Output the (x, y) coordinate of the center of the cell containing the given text.  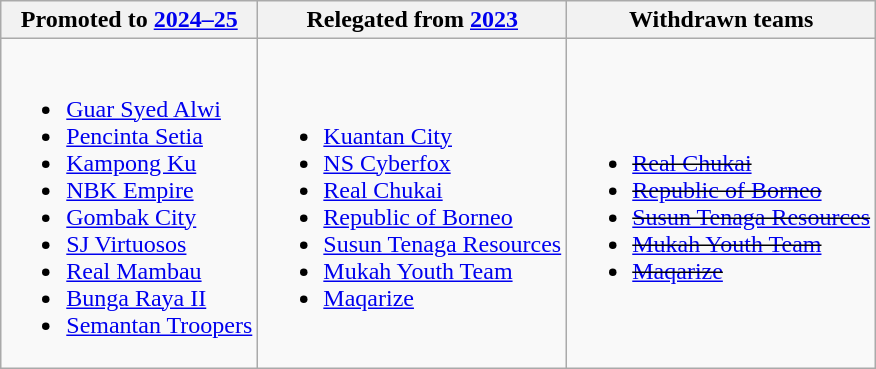
Withdrawn teams (722, 20)
Kuantan City NS Cyberfox Real Chukai Republic of Borneo Susun Tenaga Resources Mukah Youth Team Maqarize (412, 204)
Guar Syed Alwi Pencinta Setia Kampong Ku NBK Empire Gombak City SJ Virtuosos Real Mambau Bunga Raya II Semantan Troopers (130, 204)
Promoted to 2024–25 (130, 20)
Real Chukai Republic of Borneo Susun Tenaga Resources Mukah Youth Team Maqarize (722, 204)
Relegated from 2023 (412, 20)
